From the cell containing the given text, extract its center point as (X, Y) coordinate. 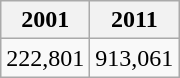
913,061 (134, 58)
2011 (134, 20)
222,801 (46, 58)
2001 (46, 20)
